Extract the [x, y] coordinate from the center of the cell holding the provided text.  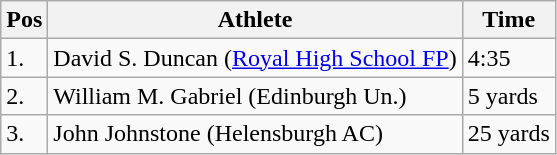
John Johnstone (Helensburgh AC) [255, 134]
Pos [24, 20]
4:35 [508, 58]
William M. Gabriel (Edinburgh Un.) [255, 96]
3. [24, 134]
David S. Duncan (Royal High School FP) [255, 58]
25 yards [508, 134]
2. [24, 96]
Athlete [255, 20]
5 yards [508, 96]
1. [24, 58]
Time [508, 20]
